Scan for the cell matching the given text and deliver its (X, Y) coordinate at center. 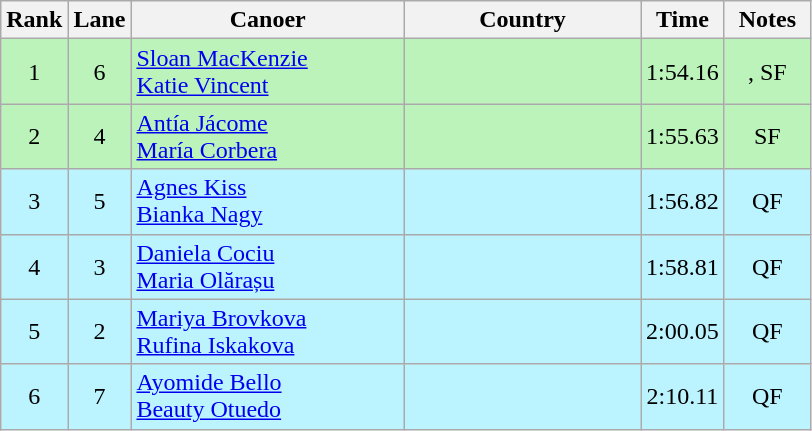
2:10.11 (683, 396)
, SF (767, 72)
1:56.82 (683, 202)
Ayomide BelloBeauty Otuedo (268, 396)
Agnes KissBianka Nagy (268, 202)
Canoer (268, 20)
Rank (34, 20)
Daniela CociuMaria Olărașu (268, 266)
Country (522, 20)
1 (34, 72)
Lane (100, 20)
1:58.81 (683, 266)
Time (683, 20)
Notes (767, 20)
1:54.16 (683, 72)
SF (767, 136)
Antía JácomeMaría Corbera (268, 136)
1:55.63 (683, 136)
2:00.05 (683, 332)
Sloan MacKenzieKatie Vincent (268, 72)
7 (100, 396)
Mariya BrovkovaRufina Iskakova (268, 332)
